Capture the cell that displays the provided text and extract its (x, y) central coordinate. 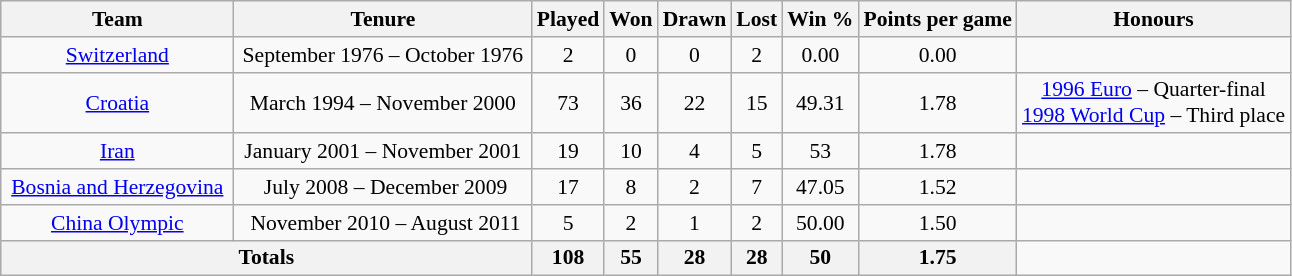
36 (630, 102)
Totals (266, 258)
Bosnia and Herzegovina (118, 187)
Win % (820, 19)
22 (695, 102)
1.52 (938, 187)
Drawn (695, 19)
108 (568, 258)
47.05 (820, 187)
1.50 (938, 223)
Lost (756, 19)
Honours (1154, 19)
1.75 (938, 258)
50 (820, 258)
4 (695, 152)
China Olympic (118, 223)
7 (756, 187)
10 (630, 152)
March 1994 – November 2000 (383, 102)
Tenure (383, 19)
1 (695, 223)
55 (630, 258)
73 (568, 102)
Played (568, 19)
50.00 (820, 223)
Iran (118, 152)
July 2008 – December 2009 (383, 187)
January 2001 – November 2001 (383, 152)
17 (568, 187)
8 (630, 187)
1996 Euro – Quarter-final1998 World Cup – Third place (1154, 102)
19 (568, 152)
Won (630, 19)
15 (756, 102)
49.31 (820, 102)
September 1976 – October 1976 (383, 55)
Switzerland (118, 55)
Croatia (118, 102)
53 (820, 152)
Team (118, 19)
Points per game (938, 19)
November 2010 – August 2011 (383, 223)
